Detect which cell encompasses the target text, then output its [X, Y] center coordinate. 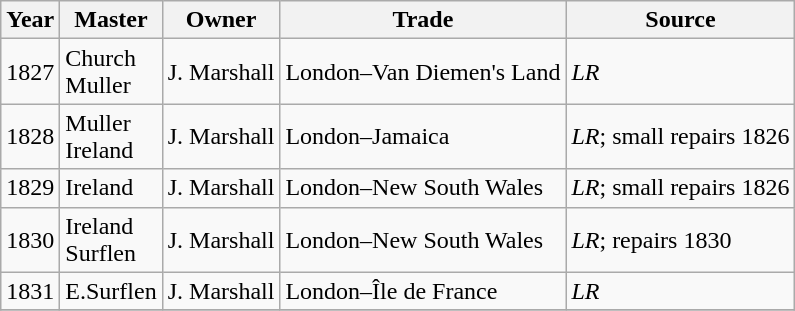
Ireland [111, 188]
London–Jamaica [423, 136]
1829 [30, 188]
E.Surflen [111, 291]
MullerIreland [111, 136]
IrelandSurflen [111, 240]
Owner [221, 20]
ChurchMuller [111, 72]
1830 [30, 240]
LR; repairs 1830 [680, 240]
Year [30, 20]
Master [111, 20]
London–Île de France [423, 291]
1831 [30, 291]
Source [680, 20]
1827 [30, 72]
London–Van Diemen's Land [423, 72]
1828 [30, 136]
Trade [423, 20]
